Output the (x, y) coordinate of the center of the cell containing the given text.  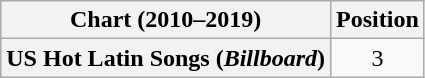
Chart (2010–2019) (166, 20)
3 (378, 58)
US Hot Latin Songs (Billboard) (166, 58)
Position (378, 20)
